For the text-containing cell, return its midpoint in (X, Y) coordinate format. 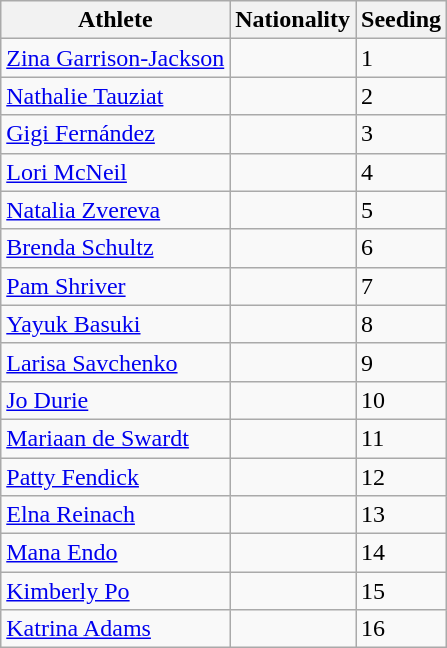
Nationality (293, 20)
13 (402, 515)
6 (402, 248)
Kimberly Po (116, 591)
4 (402, 172)
Yayuk Basuki (116, 324)
Jo Durie (116, 400)
3 (402, 134)
Nathalie Tauziat (116, 96)
7 (402, 286)
Natalia Zvereva (116, 210)
2 (402, 96)
1 (402, 58)
Athlete (116, 20)
Zina Garrison-Jackson (116, 58)
16 (402, 629)
9 (402, 362)
5 (402, 210)
Larisa Savchenko (116, 362)
15 (402, 591)
Brenda Schultz (116, 248)
11 (402, 438)
12 (402, 477)
Lori McNeil (116, 172)
Elna Reinach (116, 515)
Katrina Adams (116, 629)
Mariaan de Swardt (116, 438)
8 (402, 324)
Mana Endo (116, 553)
Seeding (402, 20)
10 (402, 400)
14 (402, 553)
Patty Fendick (116, 477)
Pam Shriver (116, 286)
Gigi Fernández (116, 134)
